Search for the cell housing the specified text and yield its [X, Y] center coordinate. 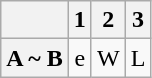
2 [108, 20]
L [138, 58]
W [108, 58]
A ~ B [35, 58]
1 [80, 20]
e [80, 58]
3 [138, 20]
